For the text-containing cell, return its midpoint in (X, Y) coordinate format. 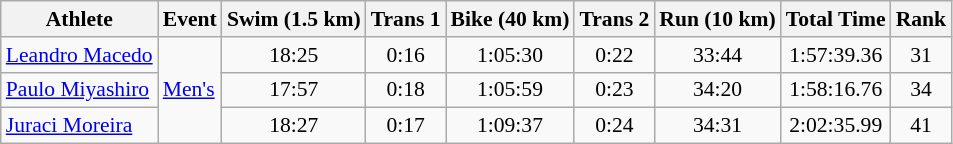
Paulo Miyashiro (80, 90)
1:58:16.76 (836, 90)
0:23 (614, 90)
Rank (922, 19)
18:27 (294, 126)
0:17 (406, 126)
0:18 (406, 90)
Bike (40 km) (510, 19)
Event (190, 19)
Run (10 km) (717, 19)
Trans 1 (406, 19)
Men's (190, 90)
Total Time (836, 19)
0:24 (614, 126)
1:09:37 (510, 126)
Swim (1.5 km) (294, 19)
34 (922, 90)
0:22 (614, 55)
1:57:39.36 (836, 55)
Trans 2 (614, 19)
17:57 (294, 90)
33:44 (717, 55)
41 (922, 126)
Athlete (80, 19)
1:05:30 (510, 55)
1:05:59 (510, 90)
Leandro Macedo (80, 55)
34:20 (717, 90)
0:16 (406, 55)
2:02:35.99 (836, 126)
34:31 (717, 126)
18:25 (294, 55)
31 (922, 55)
Juraci Moreira (80, 126)
